Search for the cell housing the specified text and yield its [x, y] center coordinate. 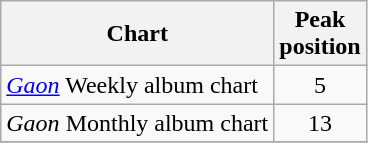
13 [320, 123]
Peakposition [320, 34]
Gaon Weekly album chart [138, 85]
Gaon Monthly album chart [138, 123]
5 [320, 85]
Chart [138, 34]
